Return (x, y) of the center of cell containing provided text 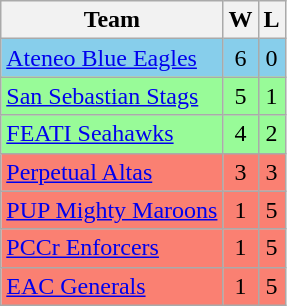
4 (240, 134)
San Sebastian Stags (112, 96)
Ateneo Blue Eagles (112, 58)
Perpetual Altas (112, 172)
PCCr Enforcers (112, 248)
W (240, 20)
2 (272, 134)
FEATI Seahawks (112, 134)
0 (272, 58)
Team (112, 20)
EAC Generals (112, 286)
L (272, 20)
PUP Mighty Maroons (112, 210)
6 (240, 58)
